Extract the (X, Y) coordinate from the center of the cell holding the provided text.  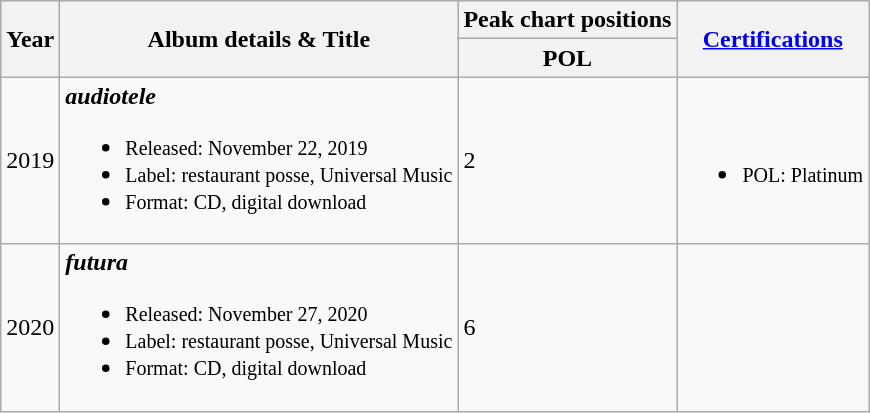
POL (568, 58)
2019 (30, 160)
audioteleReleased: November 22, 2019Label: restaurant posse, Universal MusicFormat: CD, digital download (259, 160)
Year (30, 39)
Certifications (773, 39)
POL: Platinum (773, 160)
Album details & Title (259, 39)
futuraReleased: November 27, 2020Label: restaurant posse, Universal MusicFormat: CD, digital download (259, 328)
6 (568, 328)
2020 (30, 328)
2 (568, 160)
Peak chart positions (568, 20)
